Extract the [X, Y] coordinate from the center of the cell holding the provided text.  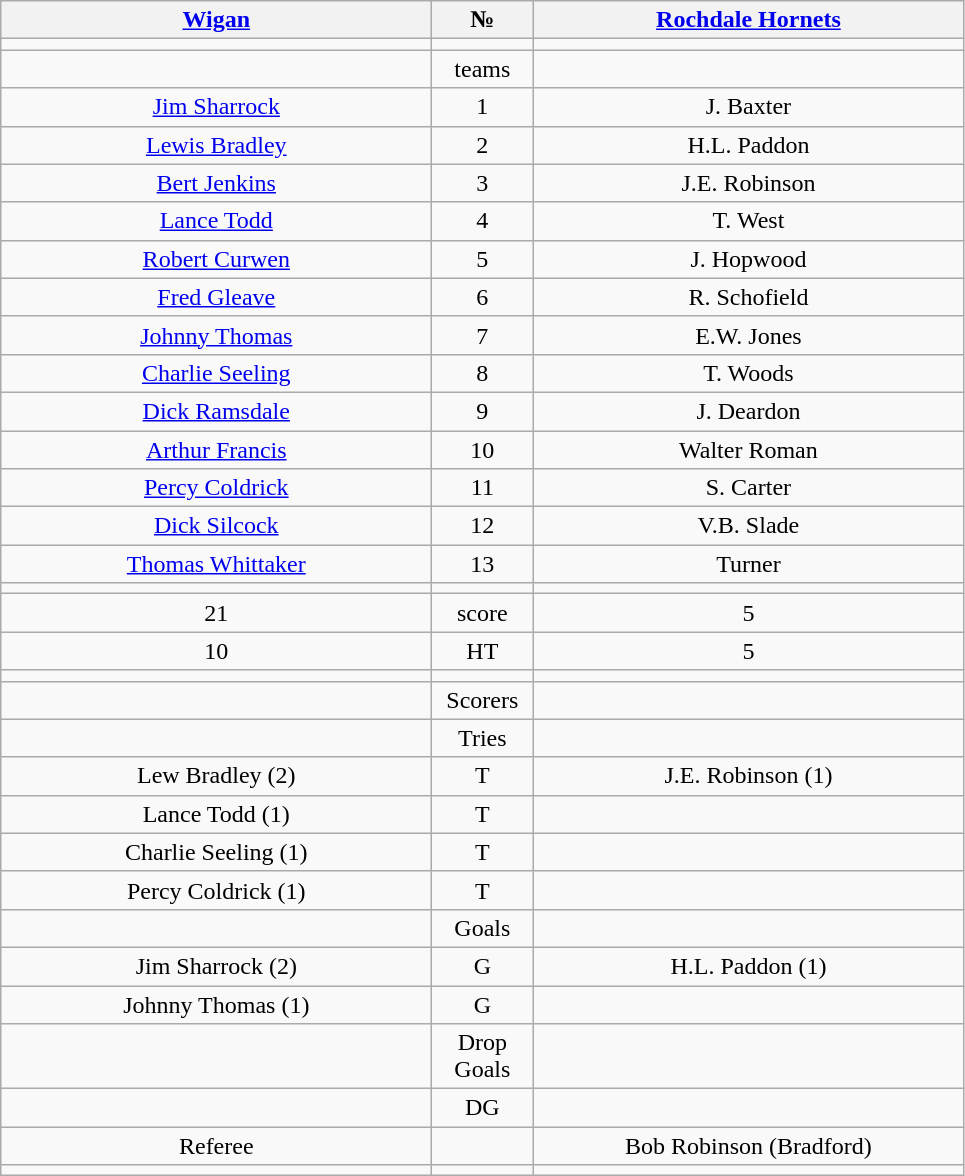
Charlie Seeling [216, 373]
11 [482, 488]
2 [482, 145]
Lance Todd (1) [216, 814]
H.L. Paddon (1) [748, 966]
Percy Coldrick (1) [216, 890]
J.E. Robinson (1) [748, 776]
Walter Roman [748, 449]
Bob Robinson (Bradford) [748, 1146]
Turner [748, 564]
Drop Goals [482, 1056]
T. West [748, 221]
13 [482, 564]
Dick Silcock [216, 526]
E.W. Jones [748, 335]
J.E. Robinson [748, 183]
6 [482, 297]
R. Schofield [748, 297]
Lewis Bradley [216, 145]
J. Hopwood [748, 259]
9 [482, 411]
Referee [216, 1146]
Rochdale Hornets [748, 20]
Bert Jenkins [216, 183]
score [482, 613]
T. Woods [748, 373]
1 [482, 107]
8 [482, 373]
Arthur Francis [216, 449]
teams [482, 69]
J. Baxter [748, 107]
J. Deardon [748, 411]
12 [482, 526]
Wigan [216, 20]
Scorers [482, 700]
Jim Sharrock [216, 107]
Fred Gleave [216, 297]
Lew Bradley (2) [216, 776]
3 [482, 183]
Tries [482, 738]
Jim Sharrock (2) [216, 966]
H.L. Paddon [748, 145]
Charlie Seeling (1) [216, 852]
№ [482, 20]
V.B. Slade [748, 526]
Lance Todd [216, 221]
Johnny Thomas (1) [216, 1005]
S. Carter [748, 488]
Johnny Thomas [216, 335]
4 [482, 221]
Dick Ramsdale [216, 411]
Robert Curwen [216, 259]
Thomas Whittaker [216, 564]
21 [216, 613]
HT [482, 651]
DG [482, 1108]
Goals [482, 928]
Percy Coldrick [216, 488]
7 [482, 335]
